Capture the cell that displays the provided text and extract its (x, y) central coordinate. 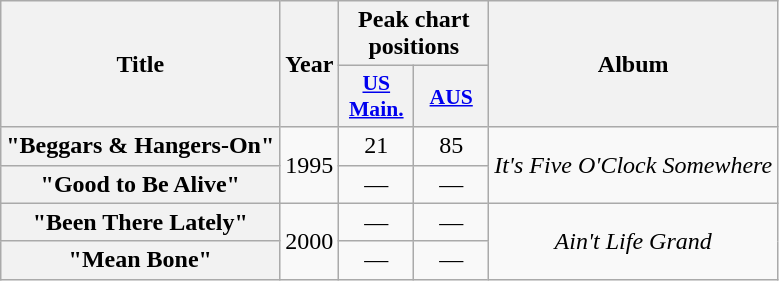
It's Five O'Clock Somewhere (634, 165)
"Been There Lately" (140, 222)
85 (452, 146)
"Beggars & Hangers-On" (140, 146)
"Mean Bone" (140, 260)
1995 (310, 165)
Title (140, 64)
21 (376, 146)
USMain. (376, 96)
Ain't Life Grand (634, 241)
"Good to Be Alive" (140, 184)
Album (634, 64)
Peak chart positions (414, 34)
2000 (310, 241)
AUS (452, 96)
Year (310, 64)
